Extract the (x, y) coordinate from the center of the cell holding the provided text.  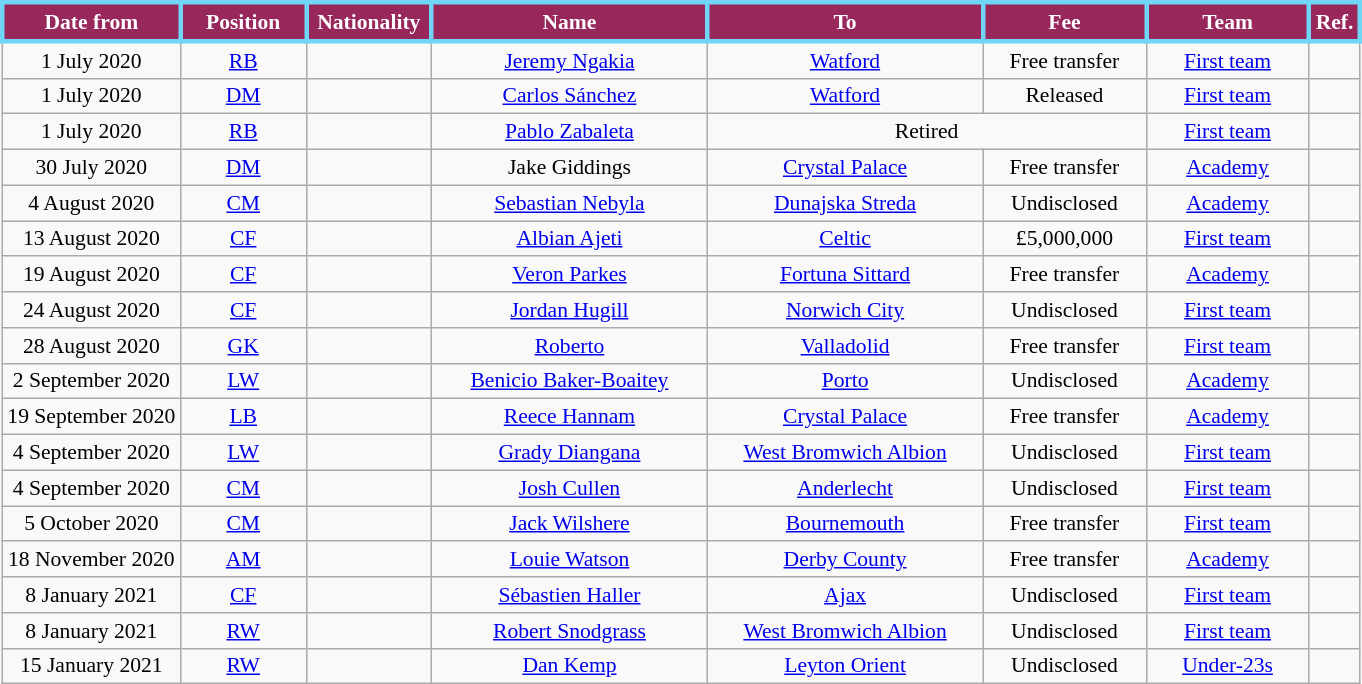
Reece Hannam (570, 417)
Ajax (845, 595)
Leyton Orient (845, 666)
Sebastian Nebyla (570, 203)
30 July 2020 (91, 168)
£5,000,000 (1064, 239)
To (845, 22)
Name (570, 22)
GK (243, 346)
Fee (1064, 22)
Porto (845, 381)
Team (1228, 22)
Norwich City (845, 310)
19 September 2020 (91, 417)
Veron Parkes (570, 275)
Dunajska Streda (845, 203)
28 August 2020 (91, 346)
Jack Wilshere (570, 524)
Dan Kemp (570, 666)
Celtic (845, 239)
Jake Giddings (570, 168)
Bournemouth (845, 524)
4 August 2020 (91, 203)
Retired (926, 132)
Nationality (369, 22)
Ref. (1334, 22)
Josh Cullen (570, 488)
LB (243, 417)
2 September 2020 (91, 381)
18 November 2020 (91, 560)
24 August 2020 (91, 310)
Carlos Sánchez (570, 96)
Derby County (845, 560)
Sébastien Haller (570, 595)
5 October 2020 (91, 524)
Grady Diangana (570, 453)
Anderlecht (845, 488)
Fortuna Sittard (845, 275)
19 August 2020 (91, 275)
Jeremy Ngakia (570, 60)
Roberto (570, 346)
15 January 2021 (91, 666)
Valladolid (845, 346)
Pablo Zabaleta (570, 132)
13 August 2020 (91, 239)
Robert Snodgrass (570, 631)
Benicio Baker-Boaitey (570, 381)
Jordan Hugill (570, 310)
Released (1064, 96)
Position (243, 22)
Louie Watson (570, 560)
Albian Ajeti (570, 239)
Date from (91, 22)
Under-23s (1228, 666)
AM (243, 560)
